Search for the cell housing the specified text and yield its [x, y] center coordinate. 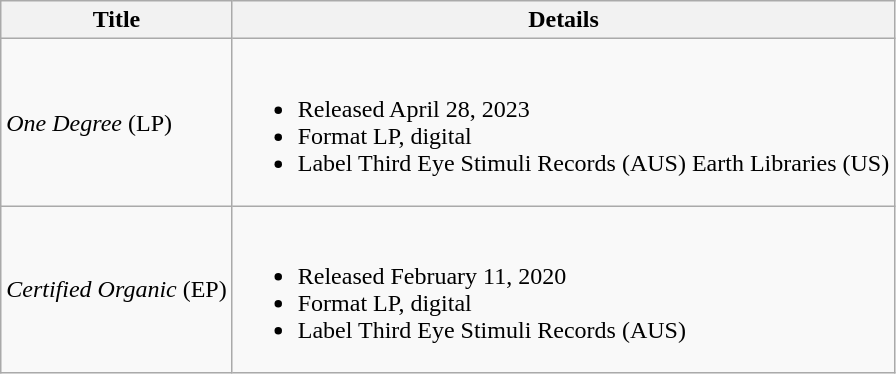
Details [563, 20]
One Degree (LP) [116, 122]
Released February 11, 2020Format LP, digitalLabel Third Eye Stimuli Records (AUS) [563, 290]
Title [116, 20]
Certified Organic (EP) [116, 290]
Released April 28, 2023Format LP, digitalLabel Third Eye Stimuli Records (AUS) Earth Libraries (US) [563, 122]
